Capture the cell that displays the provided text and extract its [x, y] central coordinate. 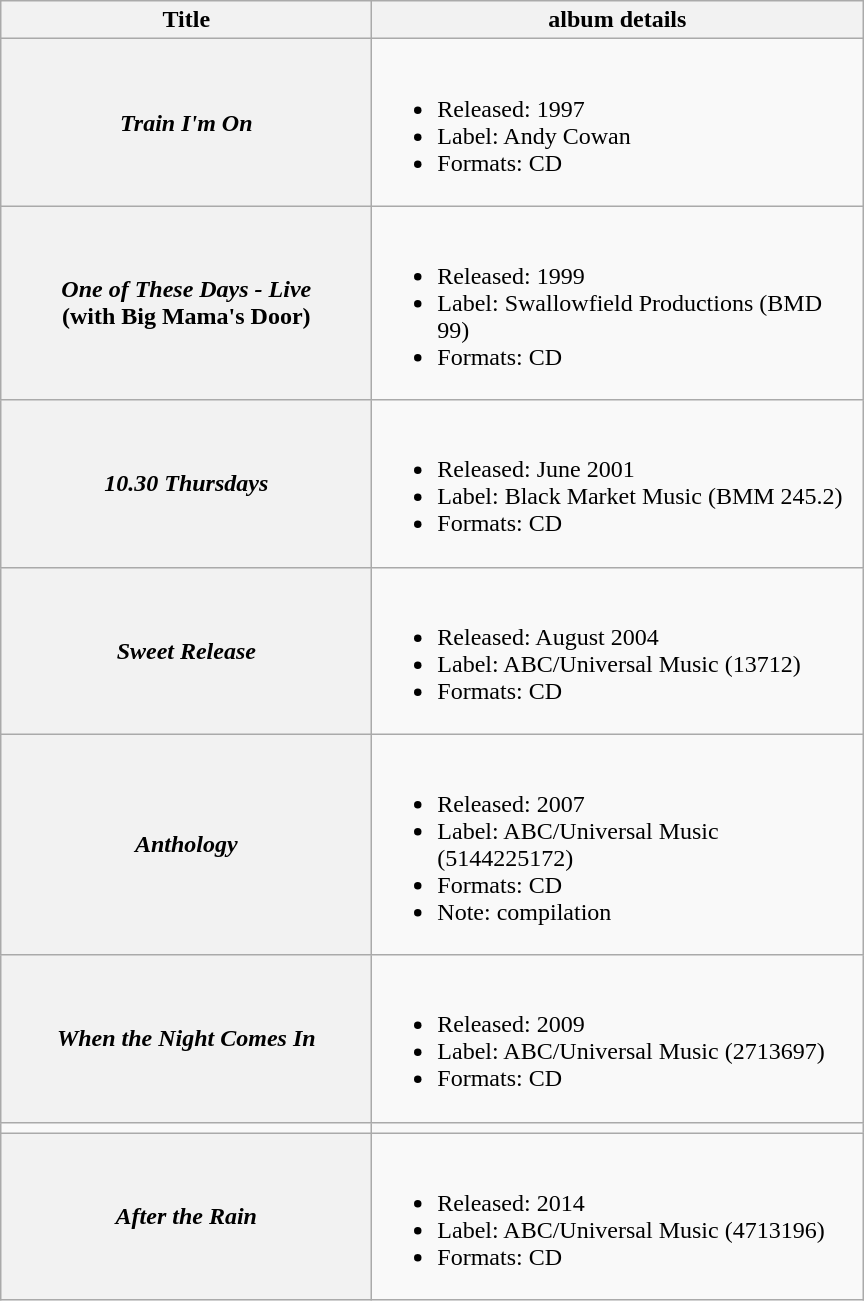
album details [618, 20]
Sweet Release [186, 650]
Train I'm On [186, 122]
Released: August 2004Label: ABC/Universal Music (13712)Formats: CD [618, 650]
10.30 Thursdays [186, 484]
Released: 2007Label: ABC/Universal Music (5144225172)Formats: CDNote: compilation [618, 844]
Title [186, 20]
Released: 1997Label: Andy CowanFormats: CD [618, 122]
One of These Days - Live (with Big Mama's Door) [186, 303]
Released: June 2001Label: Black Market Music (BMM 245.2)Formats: CD [618, 484]
When the Night Comes In [186, 1038]
Released: 2014Label: ABC/Universal Music (4713196)Formats: CD [618, 1216]
Released: 1999Label: Swallowfield Productions (BMD 99)Formats: CD [618, 303]
Anthology [186, 844]
After the Rain [186, 1216]
Released: 2009Label: ABC/Universal Music (2713697)Formats: CD [618, 1038]
